Scan for the cell matching the given text and deliver its [x, y] coordinate at center. 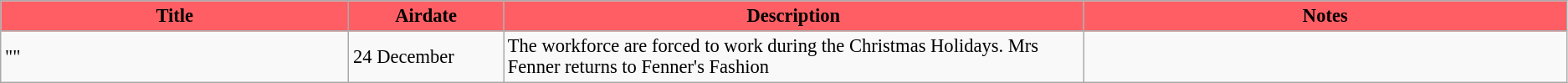
The workforce are forced to work during the Christmas Holidays. Mrs Fenner returns to Fenner's Fashion [793, 57]
"" [175, 57]
Airdate [427, 16]
Description [793, 16]
24 December [427, 57]
Notes [1325, 16]
Title [175, 16]
